From the cell containing the given text, extract its center point as [X, Y] coordinate. 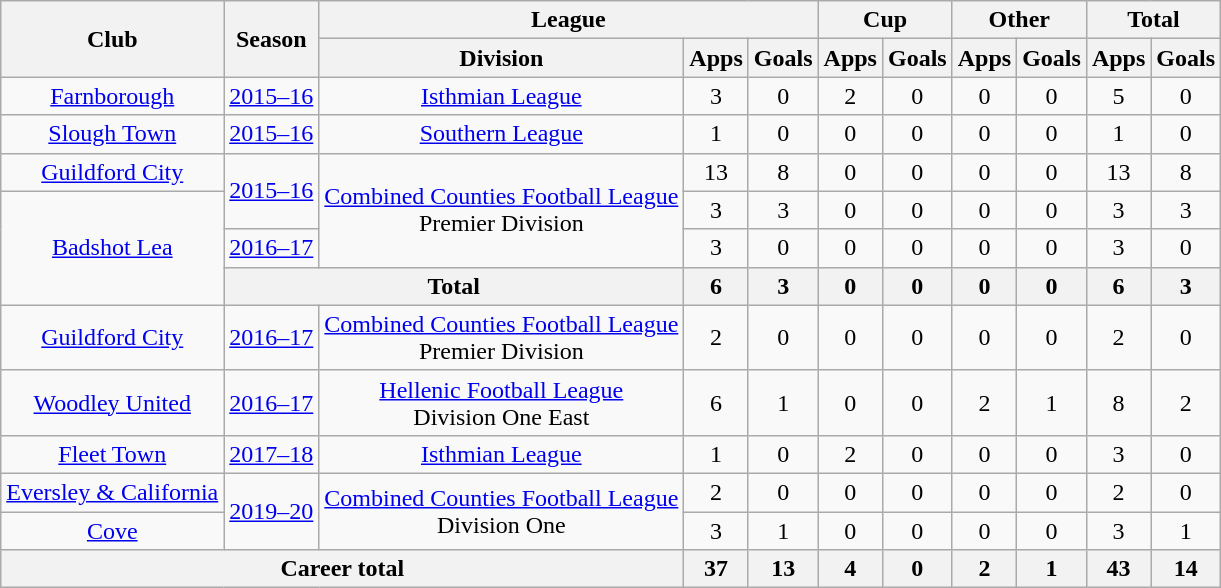
Cup [885, 20]
Southern League [502, 134]
37 [716, 569]
Career total [342, 569]
Division [502, 58]
14 [1186, 569]
Club [112, 39]
Badshot Lea [112, 248]
Cove [112, 531]
4 [850, 569]
Combined Counties Football LeagueDivision One [502, 511]
Fleet Town [112, 454]
Farnborough [112, 96]
Season [272, 39]
Other [1019, 20]
Woodley United [112, 402]
Slough Town [112, 134]
League [568, 20]
Hellenic Football LeagueDivision One East [502, 402]
5 [1118, 96]
2019–20 [272, 511]
43 [1118, 569]
Eversley & California [112, 492]
2017–18 [272, 454]
